Return [x, y] of the center of cell containing provided text 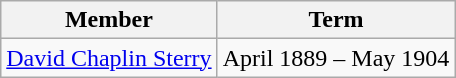
Term [336, 20]
Member [109, 20]
April 1889 – May 1904 [336, 58]
David Chaplin Sterry [109, 58]
